Pinpoint the cell where the given text exists, returning its (x, y) midpoint coordinate. 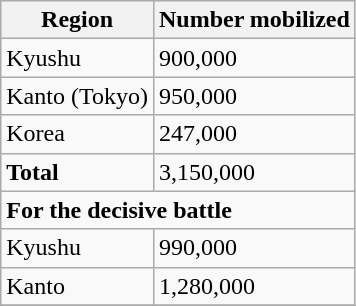
Region (78, 20)
950,000 (254, 96)
990,000 (254, 248)
Total (78, 172)
1,280,000 (254, 286)
Number mobilized (254, 20)
3,150,000 (254, 172)
Kanto (78, 286)
247,000 (254, 134)
For the decisive battle (178, 210)
900,000 (254, 58)
Kanto (Tokyo) (78, 96)
Korea (78, 134)
